From the cell containing the given text, extract its center point as [x, y] coordinate. 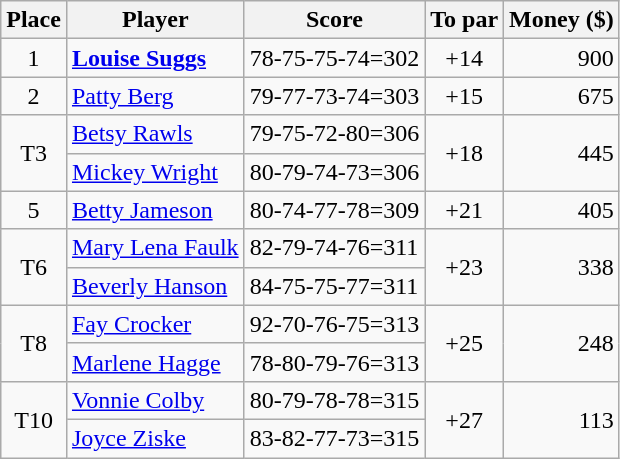
Vonnie Colby [155, 400]
+25 [464, 343]
T10 [34, 419]
Player [155, 20]
248 [562, 343]
84-75-75-77=311 [334, 286]
T3 [34, 153]
+21 [464, 210]
1 [34, 58]
80-79-74-73=306 [334, 172]
Mary Lena Faulk [155, 248]
2 [34, 96]
79-77-73-74=303 [334, 96]
+14 [464, 58]
Patty Berg [155, 96]
113 [562, 419]
Mickey Wright [155, 172]
5 [34, 210]
T6 [34, 267]
Money ($) [562, 20]
78-80-79-76=313 [334, 362]
80-79-78-78=315 [334, 400]
Fay Crocker [155, 324]
Joyce Ziske [155, 438]
+27 [464, 419]
Louise Suggs [155, 58]
To par [464, 20]
445 [562, 153]
Betty Jameson [155, 210]
900 [562, 58]
78-75-75-74=302 [334, 58]
675 [562, 96]
+15 [464, 96]
T8 [34, 343]
405 [562, 210]
Betsy Rawls [155, 134]
Score [334, 20]
92-70-76-75=313 [334, 324]
79-75-72-80=306 [334, 134]
338 [562, 267]
+18 [464, 153]
Place [34, 20]
Marlene Hagge [155, 362]
Beverly Hanson [155, 286]
+23 [464, 267]
80-74-77-78=309 [334, 210]
83-82-77-73=315 [334, 438]
82-79-74-76=311 [334, 248]
